Capture the cell that displays the provided text and extract its (x, y) central coordinate. 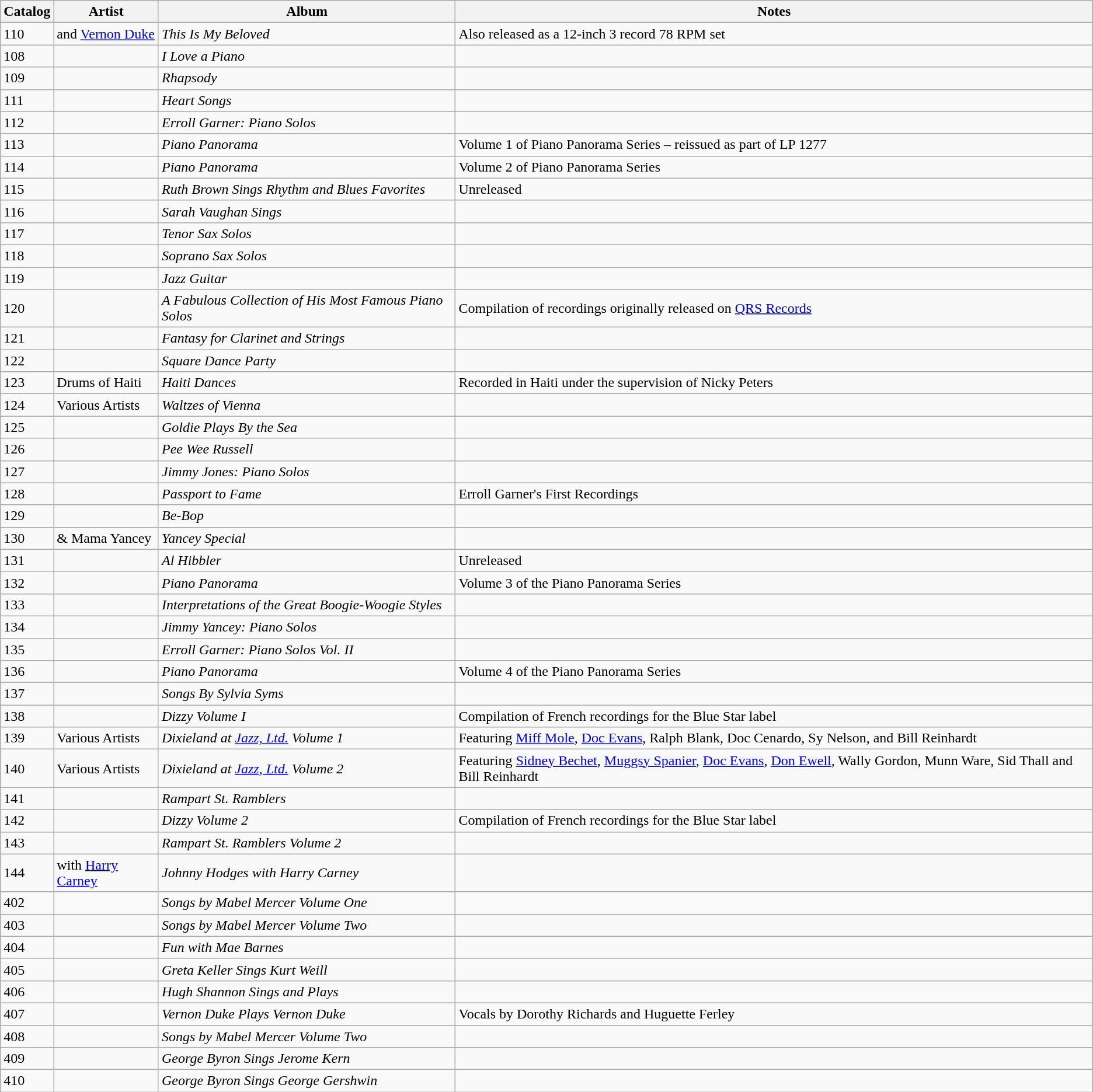
Ruth Brown Sings Rhythm and Blues Favorites (307, 189)
Catalog (27, 12)
Johnny Hodges with Harry Carney (307, 873)
Yancey Special (307, 538)
114 (27, 167)
and Vernon Duke (106, 34)
408 (27, 1036)
Interpretations of the Great Boogie-Woogie Styles (307, 605)
132 (27, 582)
Tenor Sax Solos (307, 233)
Album (307, 12)
George Byron Sings Jerome Kern (307, 1059)
A Fabulous Collection of His Most Famous Piano Solos (307, 308)
Jimmy Yancey: Piano Solos (307, 627)
112 (27, 123)
This Is My Beloved (307, 34)
128 (27, 494)
115 (27, 189)
129 (27, 516)
110 (27, 34)
Passport to Fame (307, 494)
120 (27, 308)
Dizzy Volume 2 (307, 821)
403 (27, 925)
Sarah Vaughan Sings (307, 211)
144 (27, 873)
121 (27, 339)
Volume 4 of the Piano Panorama Series (774, 672)
111 (27, 100)
137 (27, 694)
Erroll Garner's First Recordings (774, 494)
136 (27, 672)
407 (27, 1014)
Soprano Sax Solos (307, 256)
Vocals by Dorothy Richards and Huguette Ferley (774, 1014)
Dixieland at Jazz, Ltd. Volume 1 (307, 738)
Notes (774, 12)
409 (27, 1059)
Dixieland at Jazz, Ltd. Volume 2 (307, 768)
125 (27, 427)
Featuring Miff Mole, Doc Evans, Ralph Blank, Doc Cenardo, Sy Nelson, and Bill Reinhardt (774, 738)
Goldie Plays By the Sea (307, 427)
Greta Keller Sings Kurt Weill (307, 969)
138 (27, 716)
410 (27, 1081)
402 (27, 903)
131 (27, 560)
122 (27, 361)
George Byron Sings George Gershwin (307, 1081)
116 (27, 211)
108 (27, 56)
Rampart St. Ramblers (307, 798)
Compilation of recordings originally released on QRS Records (774, 308)
Waltzes of Vienna (307, 405)
113 (27, 145)
Jimmy Jones: Piano Solos (307, 472)
Fun with Mae Barnes (307, 947)
142 (27, 821)
Volume 2 of Piano Panorama Series (774, 167)
Haiti Dances (307, 383)
Artist (106, 12)
Square Dance Party (307, 361)
405 (27, 969)
406 (27, 992)
I Love a Piano (307, 56)
Jazz Guitar (307, 278)
127 (27, 472)
Hugh Shannon Sings and Plays (307, 992)
118 (27, 256)
Recorded in Haiti under the supervision of Nicky Peters (774, 383)
Volume 1 of Piano Panorama Series – reissued as part of LP 1277 (774, 145)
124 (27, 405)
Fantasy for Clarinet and Strings (307, 339)
143 (27, 843)
134 (27, 627)
Erroll Garner: Piano Solos (307, 123)
Dizzy Volume I (307, 716)
Volume 3 of the Piano Panorama Series (774, 582)
with Harry Carney (106, 873)
Featuring Sidney Bechet, Muggsy Spanier, Doc Evans, Don Ewell, Wally Gordon, Munn Ware, Sid Thall and Bill Reinhardt (774, 768)
130 (27, 538)
141 (27, 798)
Also released as a 12-inch 3 record 78 RPM set (774, 34)
Al Hibbler (307, 560)
117 (27, 233)
& Mama Yancey (106, 538)
133 (27, 605)
140 (27, 768)
Songs by Mabel Mercer Volume One (307, 903)
Erroll Garner: Piano Solos Vol. II (307, 650)
Heart Songs (307, 100)
Pee Wee Russell (307, 449)
Songs By Sylvia Syms (307, 694)
123 (27, 383)
126 (27, 449)
Vernon Duke Plays Vernon Duke (307, 1014)
Be-Bop (307, 516)
Drums of Haiti (106, 383)
Rhapsody (307, 78)
109 (27, 78)
139 (27, 738)
Rampart St. Ramblers Volume 2 (307, 843)
404 (27, 947)
135 (27, 650)
119 (27, 278)
